Output the [X, Y] coordinate of the center of the cell containing the given text.  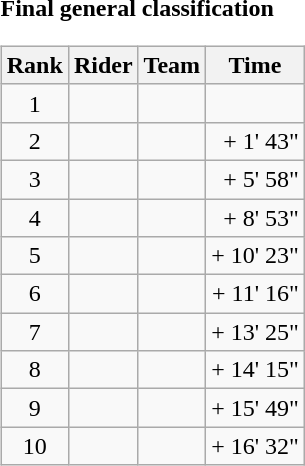
1 [34, 103]
Team [172, 65]
+ 14' 15" [256, 370]
5 [34, 256]
9 [34, 408]
+ 16' 32" [256, 446]
Rider [103, 65]
Rank [34, 65]
+ 15' 49" [256, 408]
3 [34, 179]
+ 13' 25" [256, 332]
+ 11' 16" [256, 294]
+ 8' 53" [256, 217]
+ 10' 23" [256, 256]
+ 5' 58" [256, 179]
7 [34, 332]
6 [34, 294]
4 [34, 217]
Time [256, 65]
+ 1' 43" [256, 141]
8 [34, 370]
10 [34, 446]
2 [34, 141]
